Return [X, Y] of the center of cell containing provided text 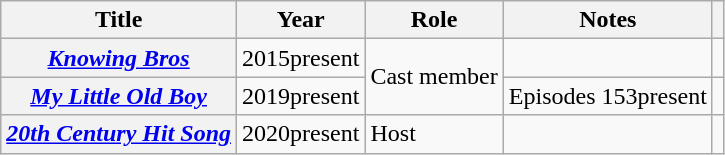
Knowing Bros [119, 58]
Cast member [434, 77]
Title [119, 20]
Episodes 153present [608, 96]
My Little Old Boy [119, 96]
Role [434, 20]
Year [301, 20]
20th Century Hit Song [119, 134]
Notes [608, 20]
Host [434, 134]
2015present [301, 58]
2019present [301, 96]
2020present [301, 134]
